Identify which cell holds the provided text, then report its (x, y) central coordinate. 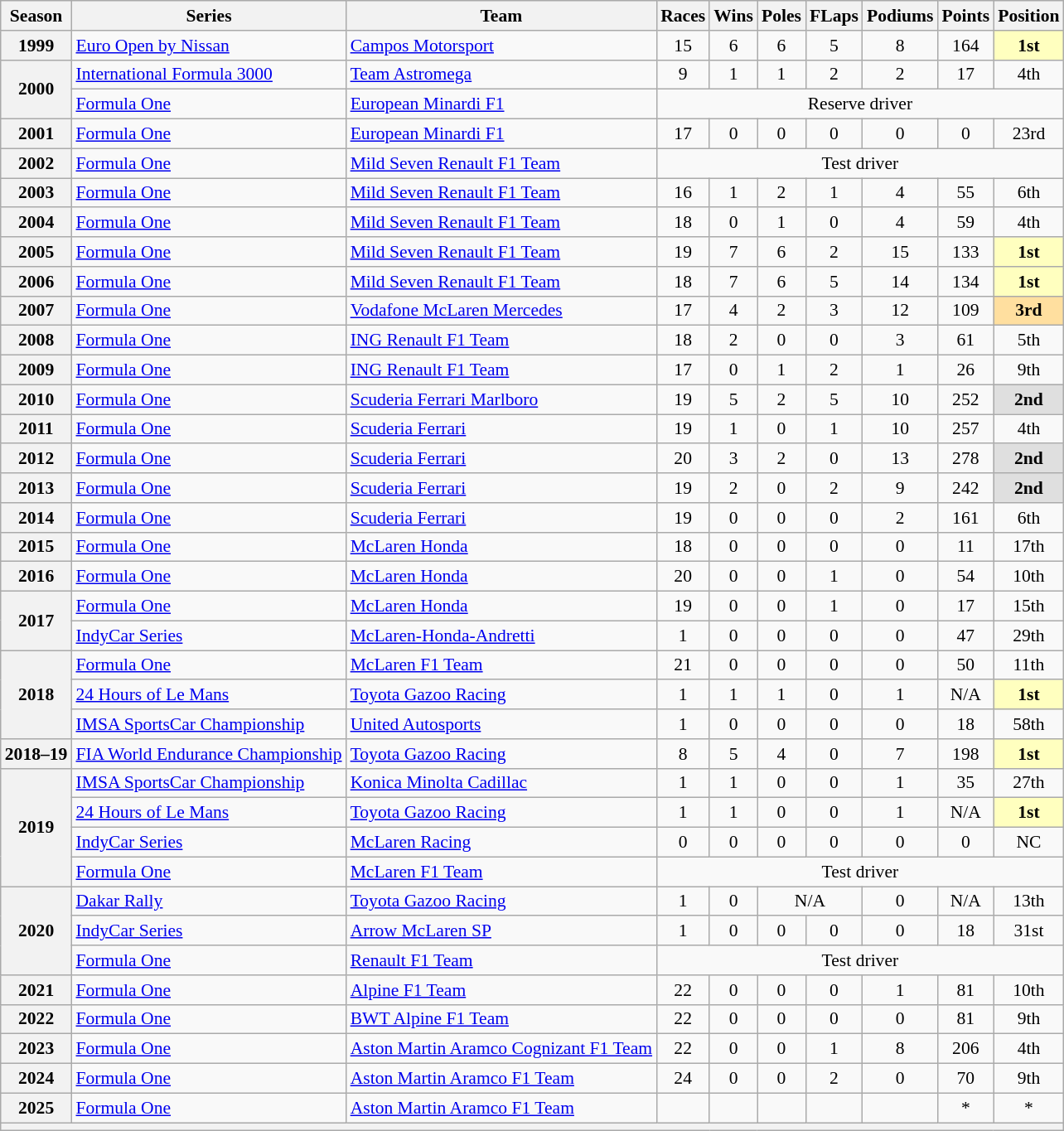
58th (1028, 724)
14 (900, 282)
Renault F1 Team (502, 960)
Reserve driver (860, 104)
15th (1028, 607)
242 (965, 488)
54 (965, 577)
FLaps (834, 16)
Position (1028, 16)
17th (1028, 547)
24 (683, 1079)
2012 (36, 459)
70 (965, 1079)
Series (209, 16)
2022 (36, 1019)
2020 (36, 931)
Poles (781, 16)
2007 (36, 311)
Arrow McLaren SP (502, 931)
2011 (36, 429)
109 (965, 311)
23rd (1028, 134)
47 (965, 636)
2008 (36, 341)
164 (965, 46)
United Autosports (502, 724)
2017 (36, 621)
Euro Open by Nissan (209, 46)
16 (683, 193)
134 (965, 282)
29th (1028, 636)
Team Astromega (502, 75)
International Formula 3000 (209, 75)
206 (965, 1049)
252 (965, 399)
31st (1028, 931)
55 (965, 193)
11th (1028, 665)
Podiums (900, 16)
59 (965, 223)
21 (683, 665)
1999 (36, 46)
2013 (36, 488)
Vodafone McLaren Mercedes (502, 311)
Campos Motorsport (502, 46)
Alpine F1 Team (502, 990)
FIA World Endurance Championship (209, 754)
278 (965, 459)
2024 (36, 1079)
BWT Alpine F1 Team (502, 1019)
2025 (36, 1108)
2015 (36, 547)
50 (965, 665)
2001 (36, 134)
2010 (36, 399)
2000 (36, 89)
2002 (36, 163)
2006 (36, 282)
Season (36, 16)
Aston Martin Aramco Cognizant F1 Team (502, 1049)
Dakar Rally (209, 901)
27th (1028, 783)
198 (965, 754)
11 (965, 547)
2005 (36, 252)
2016 (36, 577)
13 (900, 459)
McLaren Racing (502, 843)
Wins (733, 16)
Points (965, 16)
13th (1028, 901)
35 (965, 783)
2021 (36, 990)
Scuderia Ferrari Marlboro (502, 399)
2014 (36, 518)
2009 (36, 370)
161 (965, 518)
133 (965, 252)
2019 (36, 827)
2004 (36, 223)
3rd (1028, 311)
12 (900, 311)
Team (502, 16)
2023 (36, 1049)
2003 (36, 193)
257 (965, 429)
2018–19 (36, 754)
Races (683, 16)
61 (965, 341)
Konica Minolta Cadillac (502, 783)
McLaren-Honda-Andretti (502, 636)
26 (965, 370)
5th (1028, 341)
NC (1028, 843)
2018 (36, 694)
